Return the (x, y) coordinate for the center point of the cell that contains the specified text.  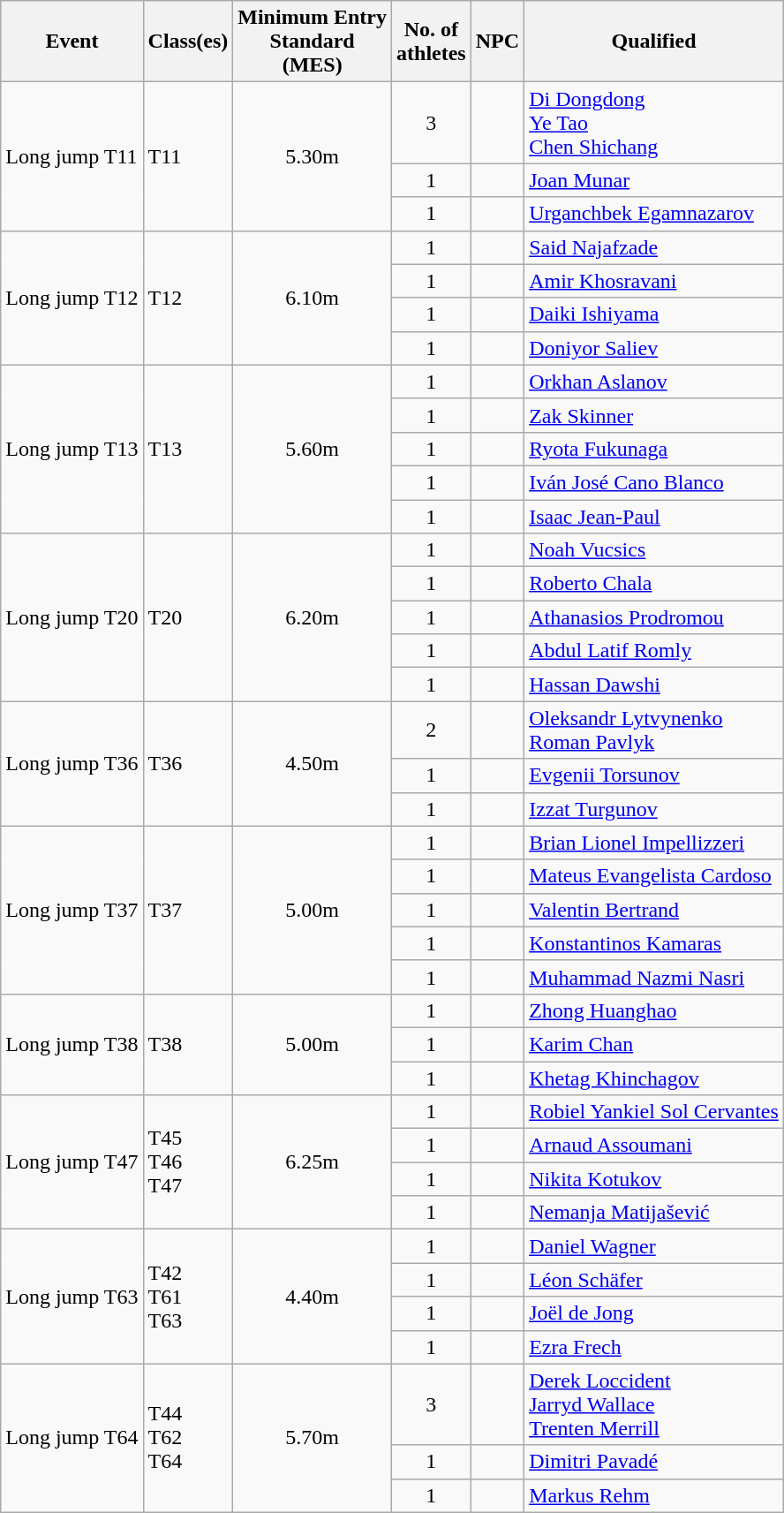
6.25m (313, 1162)
Long jump T47 (72, 1162)
Long jump T37 (72, 910)
Arnaud Assoumani (654, 1146)
No. ofathletes (432, 42)
Konstantinos Kamaras (654, 943)
Zhong Huanghao (654, 1010)
Long jump T11 (72, 156)
Iván José Cano Blanco (654, 482)
Robiel Yankiel Sol Cervantes (654, 1112)
Urganchbek Egamnazarov (654, 214)
Muhammad Nazmi Nasri (654, 977)
T36 (188, 763)
Joël de Jong (654, 1313)
Mateus Evangelista Cardoso (654, 876)
Khetag Khinchagov (654, 1078)
T13 (188, 449)
Isaac Jean-Paul (654, 517)
Abdul Latif Romly (654, 651)
Ezra Frech (654, 1347)
Evgenii Torsunov (654, 775)
Amir Khosravani (654, 281)
Minimum EntryStandard(MES) (313, 42)
Nemanja Matijašević (654, 1213)
Markus Rehm (654, 1495)
T12 (188, 298)
Karim Chan (654, 1044)
Brian Lionel Impellizzeri (654, 843)
Long jump T38 (72, 1044)
Doniyor Saliev (654, 348)
Orkhan Aslanov (654, 382)
Zak Skinner (654, 415)
Di DongdongYe TaoChen Shichang (654, 123)
Class(es) (188, 42)
T11 (188, 156)
Athanasios Prodromou (654, 617)
Valentin Bertrand (654, 910)
Nikita Kotukov (654, 1179)
Noah Vucsics (654, 550)
Dimitri Pavadé (654, 1462)
NPC (497, 42)
4.40m (313, 1297)
T20 (188, 617)
4.50m (313, 763)
Said Najafzade (654, 247)
Hassan Dawshi (654, 685)
T38 (188, 1044)
5.30m (313, 156)
Léon Schäfer (654, 1280)
Joan Munar (654, 180)
5.60m (313, 449)
Derek LoccidentJarryd WallaceTrenten Merrill (654, 1404)
5.70m (313, 1438)
Long jump T13 (72, 449)
Long jump T36 (72, 763)
6.20m (313, 617)
Event (72, 42)
Long jump T12 (72, 298)
2 (432, 730)
6.10m (313, 298)
Daiki Ishiyama (654, 314)
T42T61T63 (188, 1297)
Long jump T63 (72, 1297)
T37 (188, 910)
Izzat Turgunov (654, 809)
Daniel Wagner (654, 1246)
T45T46T47 (188, 1162)
Long jump T20 (72, 617)
Roberto Chala (654, 584)
T44T62T64 (188, 1438)
Oleksandr LytvynenkoRoman Pavlyk (654, 730)
Qualified (654, 42)
Long jump T64 (72, 1438)
Ryota Fukunaga (654, 449)
